Capture the cell that displays the provided text and extract its [x, y] central coordinate. 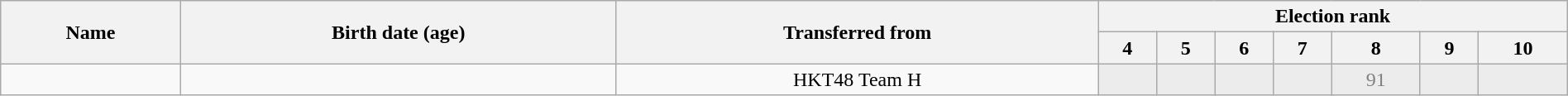
Election rank [1333, 17]
91 [1376, 79]
7 [1302, 48]
9 [1449, 48]
8 [1376, 48]
HKT48 Team H [857, 79]
10 [1523, 48]
6 [1244, 48]
Name [91, 32]
Transferred from [857, 32]
Birth date (age) [399, 32]
5 [1186, 48]
4 [1128, 48]
